Extract the (X, Y) coordinate from the center of the cell holding the provided text.  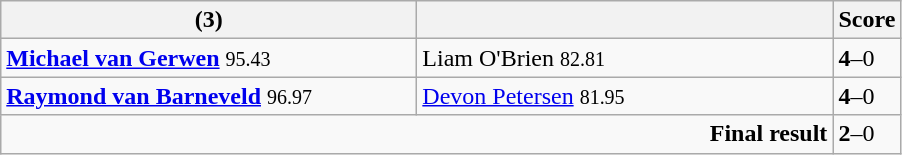
2–0 (867, 134)
Liam O'Brien 82.81 (625, 58)
Michael van Gerwen 95.43 (209, 58)
Score (867, 20)
(3) (209, 20)
Raymond van Barneveld 96.97 (209, 96)
Final result (417, 134)
Devon Petersen 81.95 (625, 96)
